Locate the cell with the specified text and output its [X, Y] center coordinate. 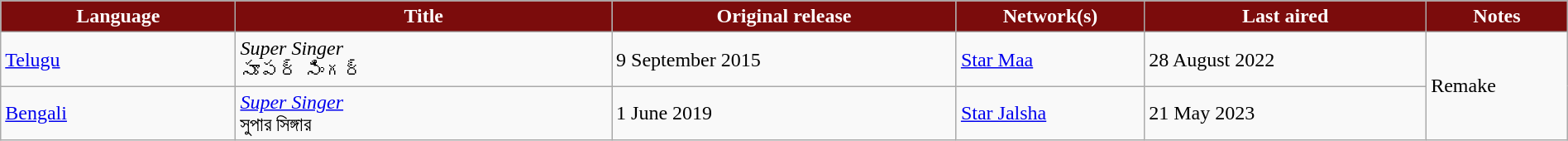
Network(s) [1050, 17]
Super Singer సూపర్ సింగర్ [423, 60]
Original release [784, 17]
Super Singer সুপার সিঙ্গার [423, 113]
28 August 2022 [1285, 60]
9 September 2015 [784, 60]
Star Jalsha [1050, 113]
1 June 2019 [784, 113]
Notes [1497, 17]
Telugu [118, 60]
Bengali [118, 113]
Star Maa [1050, 60]
Title [423, 17]
Language [118, 17]
Last aired [1285, 17]
21 May 2023 [1285, 113]
Remake [1497, 86]
